For the text-containing cell, return its midpoint in (X, Y) coordinate format. 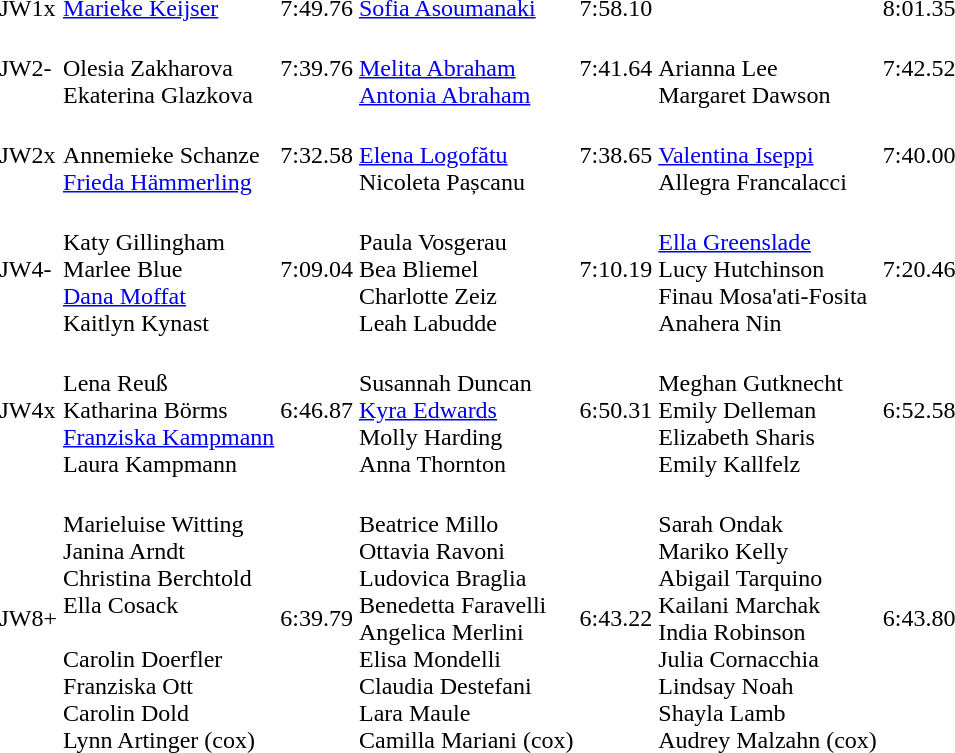
Meghan GutknechtEmily DellemanElizabeth SharisEmily Kallfelz (768, 410)
7:41.64 (616, 68)
Arianna LeeMargaret Dawson (768, 68)
Paula VosgerauBea BliemelCharlotte ZeizLeah Labudde (467, 269)
Katy GillinghamMarlee BlueDana MoffatKaitlyn Kynast (169, 269)
7:10.19 (616, 269)
7:38.65 (616, 155)
7:32.58 (317, 155)
6:50.31 (616, 410)
Annemieke SchanzeFrieda Hämmerling (169, 155)
6:46.87 (317, 410)
Olesia ZakharovaEkaterina Glazkova (169, 68)
7:39.76 (317, 68)
Lena ReußKatharina BörmsFranziska KampmannLaura Kampmann (169, 410)
7:09.04 (317, 269)
Valentina IseppiAllegra Francalacci (768, 155)
Susannah DuncanKyra EdwardsMolly HardingAnna Thornton (467, 410)
Melita AbrahamAntonia Abraham (467, 68)
Elena LogofătuNicoleta Pașcanu (467, 155)
Ella GreensladeLucy HutchinsonFinau Mosa'ati-FositaAnahera Nin (768, 269)
